From the cell containing the given text, extract its center point as (x, y) coordinate. 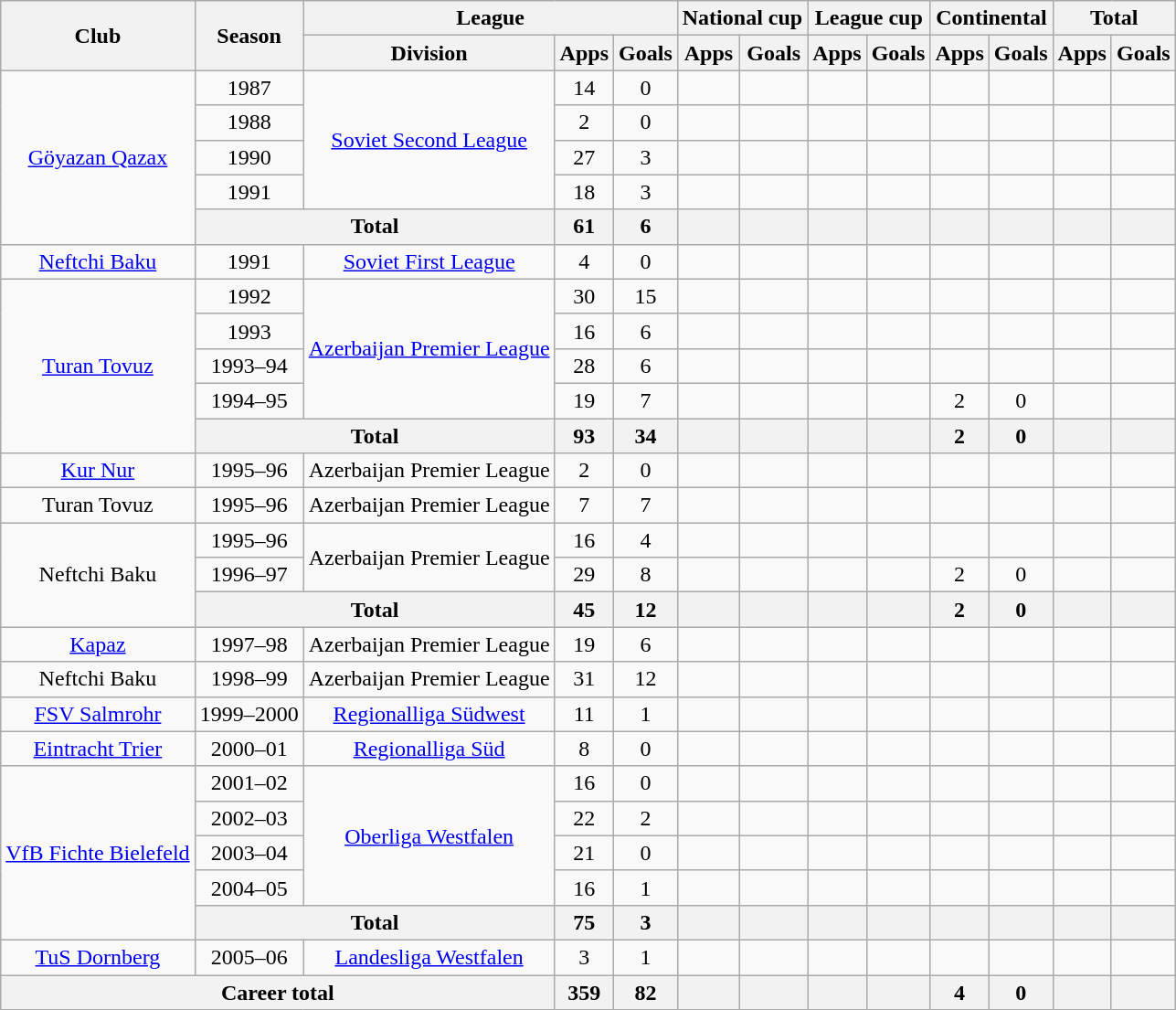
Regionalliga Südwest (429, 714)
Landesliga Westfalen (429, 957)
FSV Salmrohr (98, 714)
2003–04 (249, 853)
1998–99 (249, 679)
28 (584, 366)
21 (584, 853)
Club (98, 36)
Soviet Second League (429, 140)
1993 (249, 331)
Soviet First League (429, 261)
2001–02 (249, 783)
11 (584, 714)
2004–05 (249, 888)
45 (584, 610)
1988 (249, 122)
Eintracht Trier (98, 749)
61 (584, 227)
Göyazan Qazax (98, 157)
27 (584, 157)
1999–2000 (249, 714)
1992 (249, 296)
31 (584, 679)
30 (584, 296)
2005–06 (249, 957)
1994–95 (249, 400)
18 (584, 192)
14 (584, 88)
Season (249, 36)
75 (584, 922)
League cup (869, 18)
League (490, 18)
1997–98 (249, 644)
National cup (742, 18)
2000–01 (249, 749)
Oberliga Westfalen (429, 835)
Division (429, 53)
15 (646, 296)
Regionalliga Süd (429, 749)
22 (584, 818)
Continental (991, 18)
1987 (249, 88)
82 (646, 992)
1996–97 (249, 575)
1993–94 (249, 366)
Kur Nur (98, 471)
34 (646, 436)
Career total (278, 992)
1990 (249, 157)
TuS Dornberg (98, 957)
359 (584, 992)
VfB Fichte Bielefeld (98, 853)
2002–03 (249, 818)
Kapaz (98, 644)
29 (584, 575)
93 (584, 436)
